Find where the given text appears and provide that cell's center as (X, Y) coordinate. 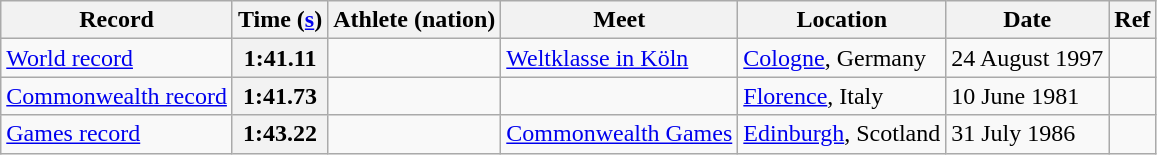
Date (1028, 20)
Commonwealth record (117, 96)
Weltklasse in Köln (620, 58)
Cologne, Germany (842, 58)
Florence, Italy (842, 96)
1:41.11 (280, 58)
Athlete (nation) (414, 20)
Meet (620, 20)
Time (s) (280, 20)
1:41.73 (280, 96)
Location (842, 20)
24 August 1997 (1028, 58)
10 June 1981 (1028, 96)
Games record (117, 134)
Record (117, 20)
Ref (1132, 20)
Commonwealth Games (620, 134)
1:43.22 (280, 134)
Edinburgh, Scotland (842, 134)
World record (117, 58)
31 July 1986 (1028, 134)
